Pinpoint the cell where the given text exists, returning its [x, y] midpoint coordinate. 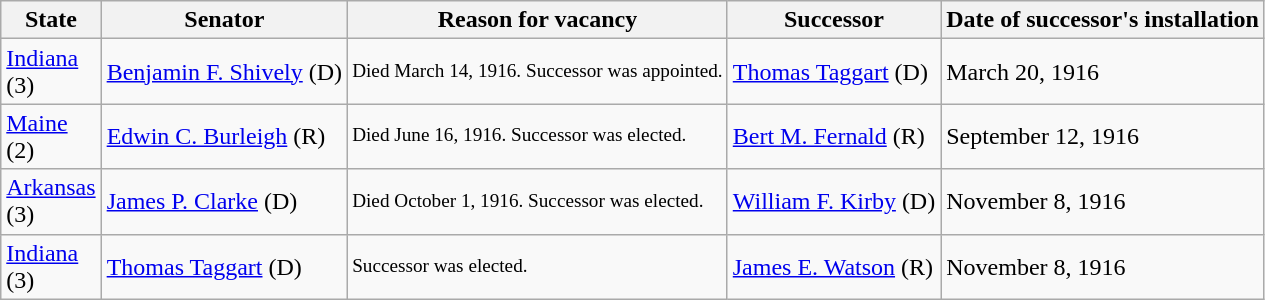
Died March 14, 1916. Successor was appointed. [538, 72]
March 20, 1916 [1103, 72]
Successor was elected. [538, 266]
Arkansas(3) [51, 202]
Maine(2) [51, 136]
Edwin C. Burleigh (R) [224, 136]
State [51, 20]
James E. Watson (R) [834, 266]
Bert M. Fernald (R) [834, 136]
Date of successor's installation [1103, 20]
Died October 1, 1916. Successor was elected. [538, 202]
Successor [834, 20]
Died June 16, 1916. Successor was elected. [538, 136]
September 12, 1916 [1103, 136]
Benjamin F. Shively (D) [224, 72]
Senator [224, 20]
William F. Kirby (D) [834, 202]
James P. Clarke (D) [224, 202]
Reason for vacancy [538, 20]
